Return [X, Y] of the center of cell containing provided text 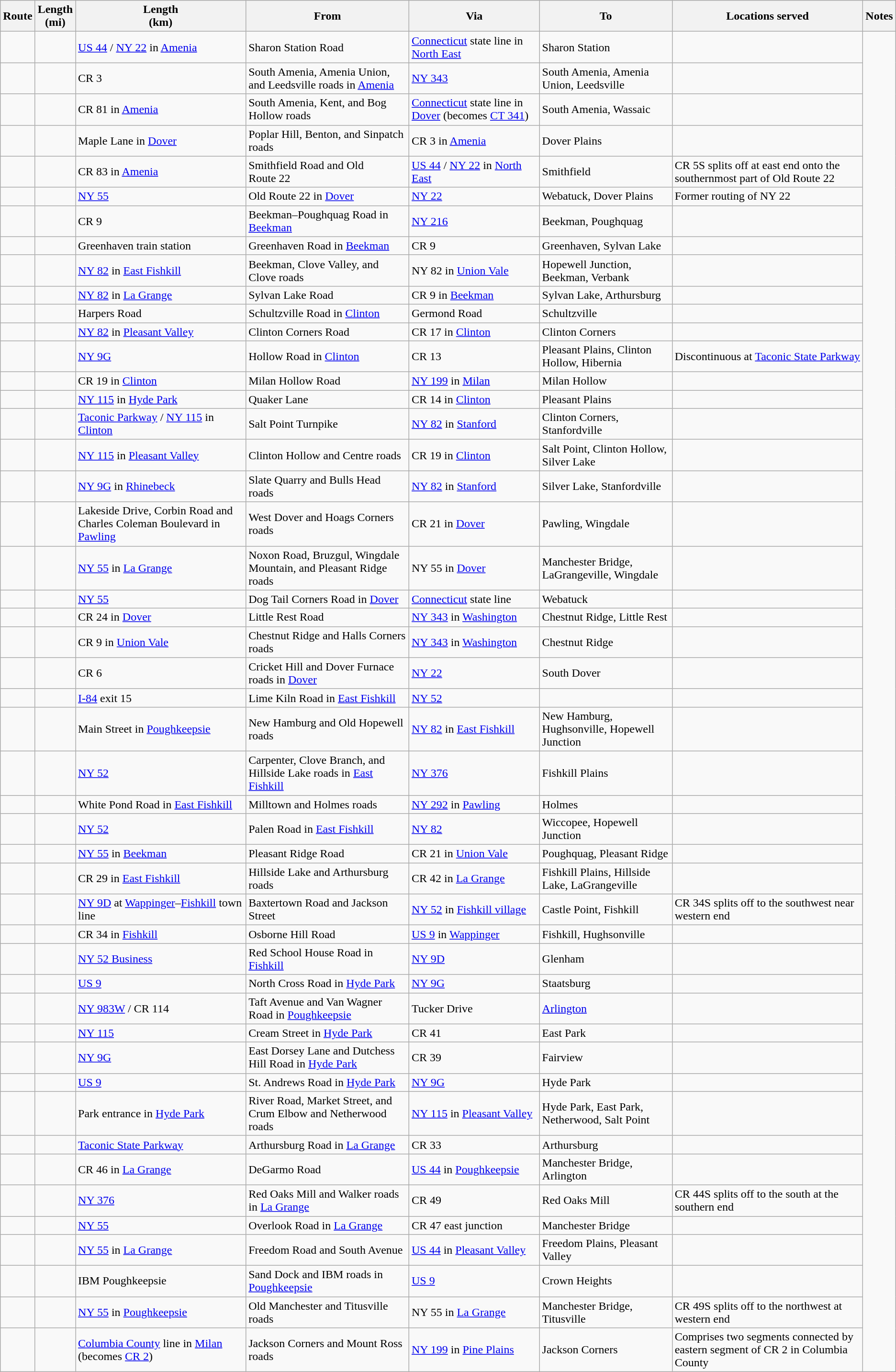
NY 55 in Poughkeepsie [161, 1312]
CR 41 [474, 1033]
Manchester Bridge [606, 1225]
NY 216 [474, 221]
From [327, 16]
Holmes [606, 804]
CR 39 [474, 1057]
NY 343 [474, 79]
CR 24 in Dover [161, 617]
Hopewell Junction, Beekman, Verbank [606, 270]
CR 21 in Union Vale [474, 854]
DeGarmo Road [327, 1169]
Osborne Hill Road [327, 934]
Clinton Hollow and Centre roads [327, 455]
NY 199 in Pine Plains [474, 1350]
Dog Tail Corners Road in Dover [327, 599]
Park entrance in Hyde Park [161, 1113]
Sand Dock and IBM roads in Poughkeepsie [327, 1281]
NY 292 in Pawling [474, 804]
East Dorsey Lane and Dutchess Hill Road in Hyde Park [327, 1057]
Sylvan Lake Road [327, 295]
NY 82 in Union Vale [474, 270]
CR 9 in Beekman [474, 295]
Beekman, Poughquag [606, 221]
South Amenia, Wassaic [606, 109]
Old Route 22 in Dover [327, 196]
Old Manchester and Titusville roads [327, 1312]
NY 9D [474, 959]
Arthursburg Road in La Grange [327, 1145]
Clinton Corners Road [327, 332]
CR 6 [161, 673]
Salt Point, Clinton Hollow, Silver Lake [606, 455]
NY 115 in Hyde Park [161, 399]
CR 47 east junction [474, 1225]
New Hamburg, Hughsonville, Hopewell Junction [606, 729]
Route [18, 16]
NY 9G in Rhinebeck [161, 487]
CR 83 in Amenia [161, 171]
CR 46 in La Grange [161, 1169]
CR 3 in Amenia [474, 141]
Milltown and Holmes roads [327, 804]
Smithfield Road and Old Route 22 [327, 171]
NY 82 in La Grange [161, 295]
Via [474, 16]
South Amenia, Kent, and Bog Hollow roads [327, 109]
Red School House Road in Fishkill [327, 959]
Hollow Road in Clinton [327, 356]
Jackson Corners [606, 1350]
Salt Point Turnpike [327, 424]
Arthursburg [606, 1145]
Maple Lane in Dover [161, 141]
Former routing of NY 22 [768, 196]
Pleasant Ridge Road [327, 854]
Locations served [768, 16]
Taconic State Parkway [161, 1145]
Webatuck, Dover Plains [606, 196]
Slate Quarry and Bulls Head roads [327, 487]
Tucker Drive [474, 1009]
Clinton Corners, Stanfordville [606, 424]
Greenhaven, Sylvan Lake [606, 246]
Manchester Bridge, Arlington [606, 1169]
Milan Hollow Road [327, 381]
CR 17 in Clinton [474, 332]
Cream Street in Hyde Park [327, 1033]
Connecticut state line [474, 599]
NY 52 Business [161, 959]
US 44 / NY 22 in North East [474, 171]
Palen Road in East Fishkill [327, 829]
Manchester Bridge, LaGrangeville, Wingdale [606, 568]
CR 33 [474, 1145]
Length(mi) [55, 16]
NY 82 in Pleasant Valley [161, 332]
Chestnut Ridge, Little Rest [606, 617]
CR 34S splits off to the southwest near western end [768, 910]
Silver Lake, Stanfordville [606, 487]
White Pond Road in East Fishkill [161, 804]
Cricket Hill and Dover Furnace roads in Dover [327, 673]
US 44 in Pleasant Valley [474, 1250]
Chestnut Ridge and Halls Corners roads [327, 642]
Taconic Parkway / NY 115 in Clinton [161, 424]
Milan Hollow [606, 381]
CR 49S splits off to the northwest at western end [768, 1312]
CR 9 in Union Vale [161, 642]
Webatuck [606, 599]
NY 82 [474, 829]
Baxtertown Road and Jackson Street [327, 910]
NY 9D at Wappinger–Fishkill town line [161, 910]
Length(km) [161, 16]
Fishkill Plains, Hillside Lake, LaGrangeville [606, 878]
Sylvan Lake, Arthursburg [606, 295]
Lime Kiln Road in East Fishkill [327, 698]
NY 55 in Beekman [161, 854]
NY 983W / CR 114 [161, 1009]
Poughquag, Pleasant Ridge [606, 854]
Smithfield [606, 171]
Fishkill Plains [606, 773]
Castle Point, Fishkill [606, 910]
Staatsburg [606, 984]
Notes [879, 16]
To [606, 16]
CR 42 in La Grange [474, 878]
South Amenia, Amenia Union, Leedsville [606, 79]
Clinton Corners [606, 332]
CR 44S splits off to the south at the southern end [768, 1200]
Sharon Station Road [327, 47]
River Road, Market Street, and Crum Elbow and Netherwood roads [327, 1113]
Taft Avenue and Van Wagner Road in Poughkeepsie [327, 1009]
West Dover and Hoags Corners roads [327, 524]
US 44 / NY 22 in Amenia [161, 47]
US 44 in Poughkeepsie [474, 1169]
Schultzville Road in Clinton [327, 313]
Noxon Road, Bruzgul, Wingdale Mountain, and Pleasant Ridge roads [327, 568]
CR 34 in Fishkill [161, 934]
US 9 in Wappinger [474, 934]
CR 29 in East Fishkill [161, 878]
Comprises two segments connected by eastern segment of CR 2 in Columbia County [768, 1350]
Carpenter, Clove Branch, and Hillside Lake roads in East Fishkill [327, 773]
Hyde Park, East Park, Netherwood, Salt Point [606, 1113]
Connecticut state line in Dover (becomes CT 341) [474, 109]
South Amenia, Amenia Union, and Leedsville roads in Amenia [327, 79]
Greenhaven Road in Beekman [327, 246]
Harpers Road [161, 313]
CR 49 [474, 1200]
Little Rest Road [327, 617]
Glenham [606, 959]
CR 5S splits off at east end onto the southernmost part of Old Route 22 [768, 171]
Germond Road [474, 313]
East Park [606, 1033]
Chestnut Ridge [606, 642]
Crown Heights [606, 1281]
Schultzville [606, 313]
New Hamburg and Old Hopewell roads [327, 729]
IBM Poughkeepsie [161, 1281]
Manchester Bridge, Titusville [606, 1312]
Wiccopee, Hopewell Junction [606, 829]
NY 52 in Fishkill village [474, 910]
South Dover [606, 673]
Hyde Park [606, 1082]
Pleasant Plains, Clinton Hollow, Hibernia [606, 356]
Pleasant Plains [606, 399]
Beekman–Poughquag Road in Beekman [327, 221]
NY 199 in Milan [474, 381]
North Cross Road in Hyde Park [327, 984]
NY 55 in Dover [474, 568]
Lakeside Drive, Corbin Road and Charles Coleman Boulevard in Pawling [161, 524]
Freedom Road and South Avenue [327, 1250]
Pawling, Wingdale [606, 524]
Fishkill, Hughsonville [606, 934]
CR 14 in Clinton [474, 399]
Hillside Lake and Arthursburg roads [327, 878]
Poplar Hill, Benton, and Sinpatch roads [327, 141]
Arlington [606, 1009]
Columbia County line in Milan (becomes CR 2) [161, 1350]
I-84 exit 15 [161, 698]
CR 21 in Dover [474, 524]
Fairview [606, 1057]
CR 13 [474, 356]
Connecticut state line in North East [474, 47]
Beekman, Clove Valley, and Clove roads [327, 270]
Quaker Lane [327, 399]
Overlook Road in La Grange [327, 1225]
CR 3 [161, 79]
Dover Plains [606, 141]
Red Oaks Mill and Walker roads in La Grange [327, 1200]
Red Oaks Mill [606, 1200]
Freedom Plains, Pleasant Valley [606, 1250]
Discontinuous at Taconic State Parkway [768, 356]
Main Street in Poughkeepsie [161, 729]
Jackson Corners and Mount Ross roads [327, 1350]
NY 115 [161, 1033]
St. Andrews Road in Hyde Park [327, 1082]
Greenhaven train station [161, 246]
Sharon Station [606, 47]
CR 81 in Amenia [161, 109]
